Locate the cell with the specified text and output its [x, y] center coordinate. 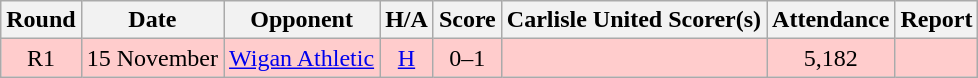
5,182 [831, 58]
H [407, 58]
Wigan Athletic [302, 58]
R1 [41, 58]
Report [936, 20]
0–1 [467, 58]
Opponent [302, 20]
Attendance [831, 20]
Carlisle United Scorer(s) [634, 20]
Score [467, 20]
Date [152, 20]
15 November [152, 58]
H/A [407, 20]
Round [41, 20]
